For the text-containing cell, return its midpoint in (x, y) coordinate format. 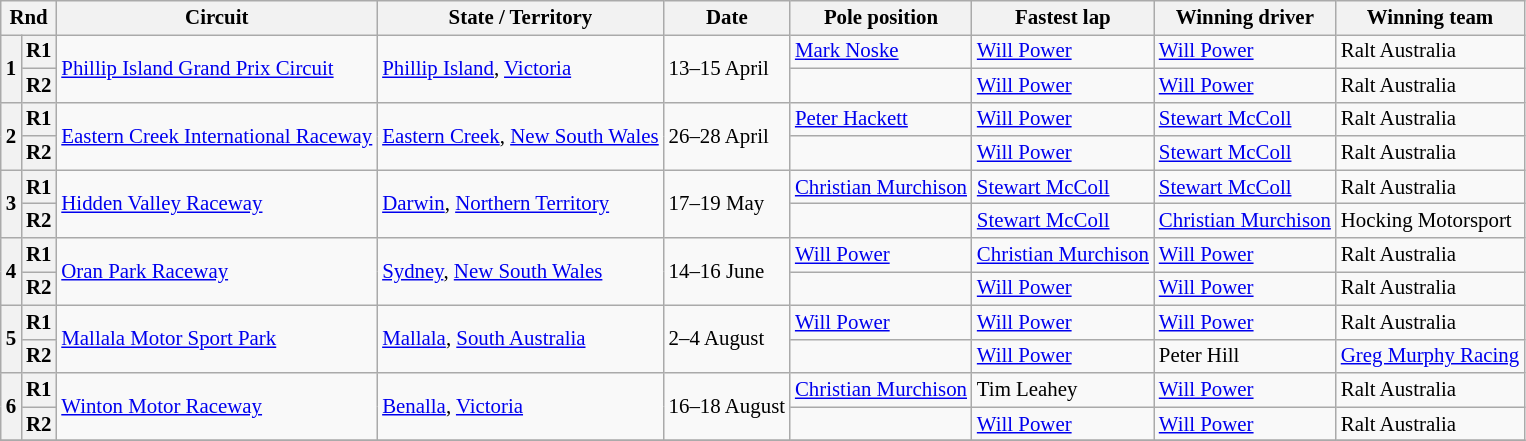
Sydney, New South Wales (520, 272)
Oran Park Raceway (216, 272)
16–18 August (727, 407)
Eastern Creek International Raceway (216, 136)
Mallala, South Australia (520, 339)
Rnd (29, 18)
2–4 August (727, 339)
17–19 May (727, 204)
Date (727, 18)
6 (11, 407)
Fastest lap (1063, 18)
Phillip Island, Victoria (520, 68)
Darwin, Northern Territory (520, 204)
2 (11, 136)
Winning team (1430, 18)
Circuit (216, 18)
14–16 June (727, 272)
Mallala Motor Sport Park (216, 339)
Peter Hackett (881, 119)
State / Territory (520, 18)
1 (11, 68)
26–28 April (727, 136)
4 (11, 272)
Winton Motor Raceway (216, 407)
3 (11, 204)
Greg Murphy Racing (1430, 356)
Tim Leahey (1063, 390)
5 (11, 339)
13–15 April (727, 68)
Mark Noske (881, 51)
Hidden Valley Raceway (216, 204)
Pole position (881, 18)
Phillip Island Grand Prix Circuit (216, 68)
Hocking Motorsport (1430, 221)
Benalla, Victoria (520, 407)
Peter Hill (1245, 356)
Eastern Creek, New South Wales (520, 136)
Winning driver (1245, 18)
